Output the (X, Y) coordinate of the center of the cell containing the given text.  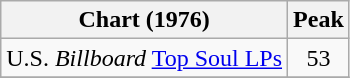
53 (319, 58)
U.S. Billboard Top Soul LPs (144, 58)
Peak (319, 20)
Chart (1976) (144, 20)
